For the text-containing cell, return its midpoint in (x, y) coordinate format. 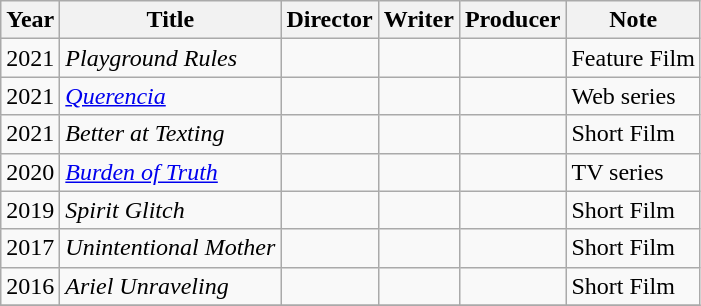
Querencia (170, 96)
2016 (30, 286)
2020 (30, 172)
TV series (633, 172)
Title (170, 20)
Unintentional Mother (170, 248)
Web series (633, 96)
Producer (512, 20)
2017 (30, 248)
Writer (418, 20)
Ariel Unraveling (170, 286)
Year (30, 20)
Playground Rules (170, 58)
Spirit Glitch (170, 210)
Better at Texting (170, 134)
Burden of Truth (170, 172)
Note (633, 20)
Director (330, 20)
Feature Film (633, 58)
2019 (30, 210)
